Provide the [x, y] coordinate of the cell's center where the given text is located.  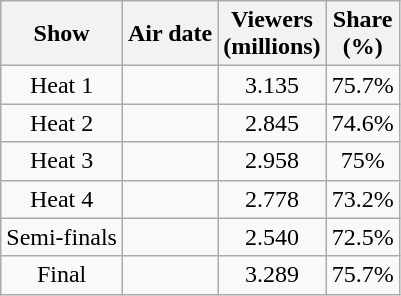
2.958 [272, 161]
75% [362, 161]
Share(%) [362, 34]
74.6% [362, 123]
2.845 [272, 123]
3.135 [272, 85]
73.2% [362, 199]
Final [62, 275]
3.289 [272, 275]
2.540 [272, 237]
Semi-finals [62, 237]
Heat 1 [62, 85]
Show [62, 34]
Heat 3 [62, 161]
72.5% [362, 237]
Viewers(millions) [272, 34]
Heat 4 [62, 199]
Air date [170, 34]
2.778 [272, 199]
Heat 2 [62, 123]
